Return the [x, y] coordinate for the center point of the cell that contains the specified text.  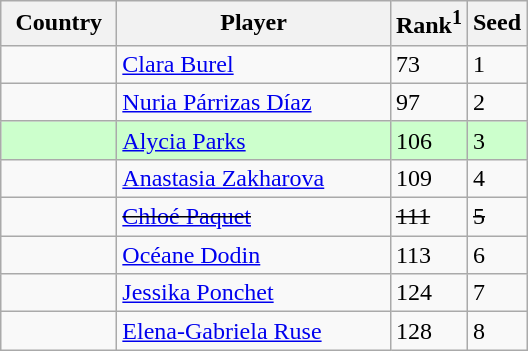
3 [496, 140]
Alycia Parks [254, 140]
Clara Burel [254, 64]
4 [496, 178]
Seed [496, 24]
8 [496, 331]
Océane Dodin [254, 255]
97 [428, 102]
Player [254, 24]
5 [496, 217]
1 [496, 64]
106 [428, 140]
Nuria Párrizas Díaz [254, 102]
Rank1 [428, 24]
128 [428, 331]
111 [428, 217]
73 [428, 64]
Jessika Ponchet [254, 293]
109 [428, 178]
124 [428, 293]
7 [496, 293]
6 [496, 255]
2 [496, 102]
Anastasia Zakharova [254, 178]
113 [428, 255]
Elena-Gabriela Ruse [254, 331]
Chloé Paquet [254, 217]
Country [59, 24]
